Scan for the cell matching the given text and deliver its [X, Y] coordinate at center. 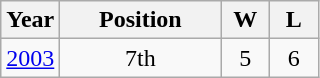
5 [246, 58]
2003 [30, 58]
Position [140, 20]
L [294, 20]
6 [294, 58]
Year [30, 20]
W [246, 20]
7th [140, 58]
